For the text-containing cell, return its midpoint in (x, y) coordinate format. 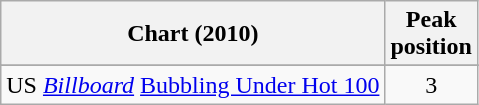
3 (431, 85)
Chart (2010) (193, 34)
Peakposition (431, 34)
US Billboard Bubbling Under Hot 100 (193, 85)
